Return [x, y] of the center of cell containing provided text 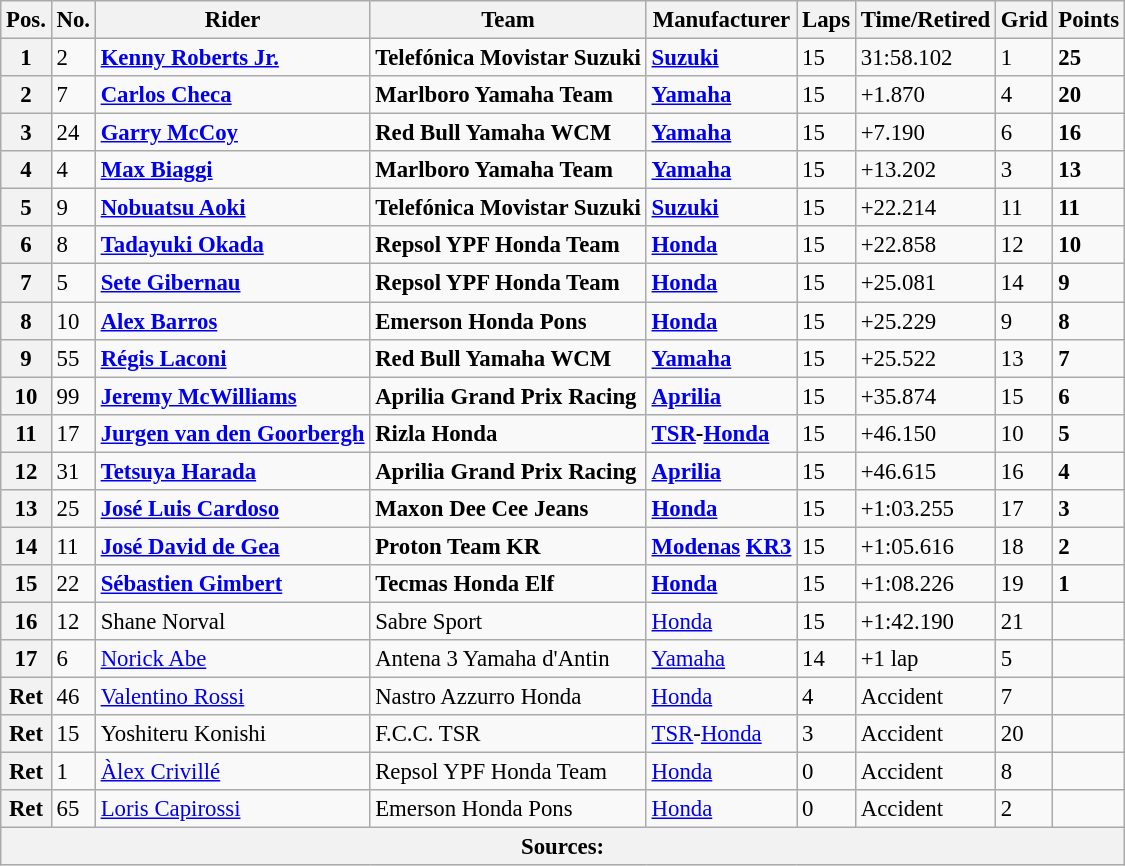
21 [1024, 621]
Yoshiteru Konishi [232, 734]
+25.081 [925, 283]
Valentino Rossi [232, 697]
Loris Capirossi [232, 809]
+22.858 [925, 245]
Jurgen van den Goorbergh [232, 433]
Garry McCoy [232, 133]
+1:42.190 [925, 621]
Tecmas Honda Elf [508, 584]
Rizla Honda [508, 433]
Points [1088, 20]
46 [73, 697]
Rider [232, 20]
Sete Gibernau [232, 283]
+22.214 [925, 208]
Sébastien Gimbert [232, 584]
F.C.C. TSR [508, 734]
+1:05.616 [925, 546]
José Luis Cardoso [232, 509]
Manufacturer [721, 20]
Nastro Azzurro Honda [508, 697]
No. [73, 20]
65 [73, 809]
Kenny Roberts Jr. [232, 58]
Maxon Dee Cee Jeans [508, 509]
Norick Abe [232, 659]
Antena 3 Yamaha d'Antin [508, 659]
99 [73, 396]
Tadayuki Okada [232, 245]
24 [73, 133]
Laps [826, 20]
+1.870 [925, 95]
31 [73, 471]
José David de Gea [232, 546]
19 [1024, 584]
18 [1024, 546]
Time/Retired [925, 20]
Àlex Crivillé [232, 772]
+1:08.226 [925, 584]
+1:03.255 [925, 509]
55 [73, 358]
+35.874 [925, 396]
Carlos Checa [232, 95]
+46.615 [925, 471]
Max Biaggi [232, 170]
Régis Laconi [232, 358]
+25.522 [925, 358]
+46.150 [925, 433]
31:58.102 [925, 58]
Grid [1024, 20]
Jeremy McWilliams [232, 396]
Sabre Sport [508, 621]
Modenas KR3 [721, 546]
Team [508, 20]
+13.202 [925, 170]
+1 lap [925, 659]
22 [73, 584]
Sources: [563, 847]
Alex Barros [232, 321]
Shane Norval [232, 621]
Proton Team KR [508, 546]
Pos. [26, 20]
+25.229 [925, 321]
Tetsuya Harada [232, 471]
Nobuatsu Aoki [232, 208]
+7.190 [925, 133]
